From the cell containing the given text, extract its center point as [X, Y] coordinate. 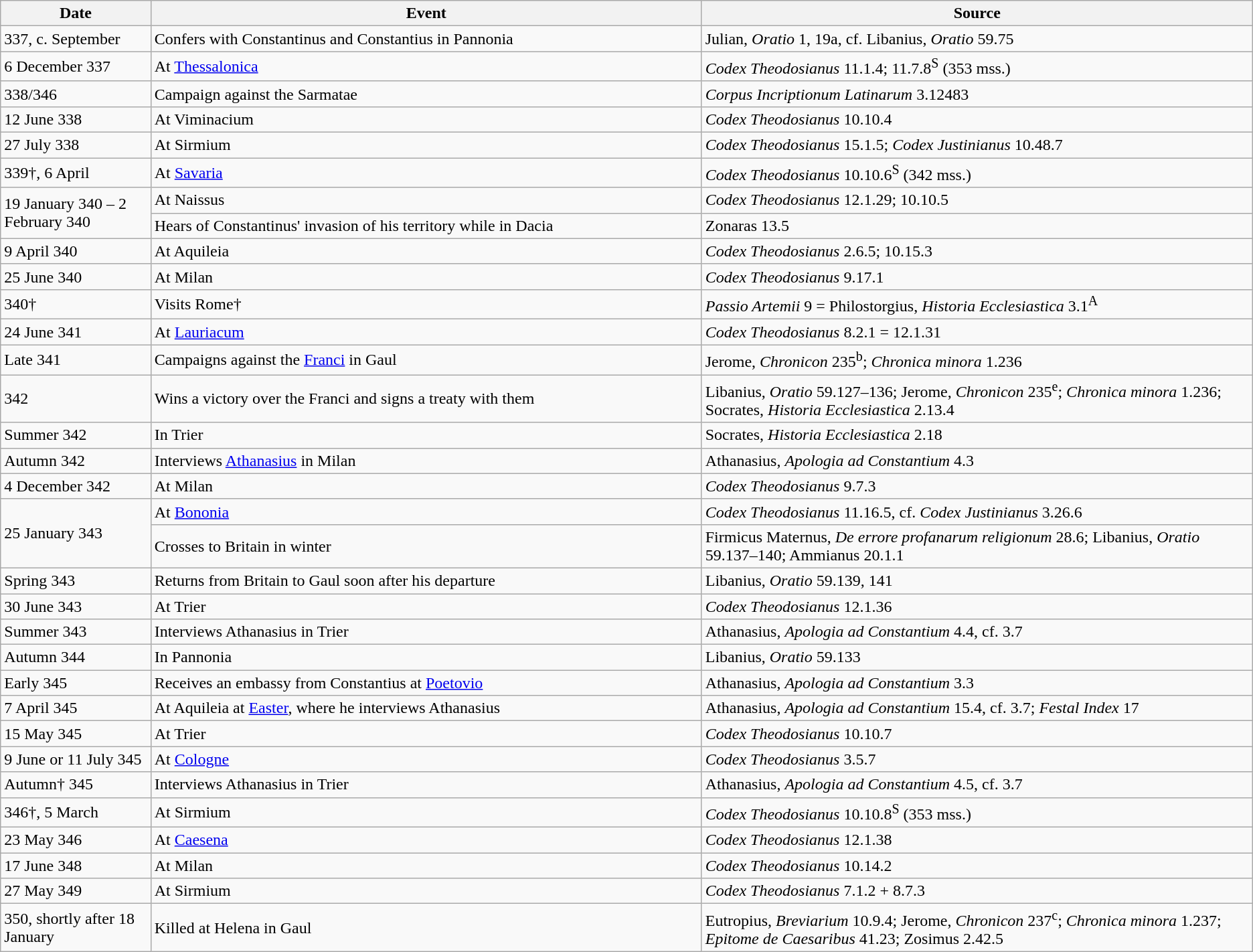
340† [76, 304]
Summer 343 [76, 632]
Codex Theodosianus 15.1.5; Codex Justinianus 10.48.7 [977, 145]
At Viminacium [426, 119]
25 January 343 [76, 533]
Codex Theodosianus 10.14.2 [977, 866]
Summer 342 [76, 435]
Firmicus Maternus, De errore profanarum religionum 28.6; Libanius, Oratio 59.137–140; Ammianus 20.1.1 [977, 546]
Athanasius, Apologia ad Constantium 4.4, cf. 3.7 [977, 632]
27 July 338 [76, 145]
346†, 5 March [76, 813]
Codex Theodosianus 10.10.7 [977, 734]
Source [977, 13]
9 June or 11 July 345 [76, 759]
At Aquileia at Easter, where he interviews Athanasius [426, 708]
Codex Theodosianus 3.5.7 [977, 759]
Campaign against the Sarmatae [426, 94]
Campaigns against the Franci in Gaul [426, 360]
9 April 340 [76, 251]
Libanius, Oratio 59.139, 141 [977, 580]
4 December 342 [76, 486]
Codex Theodosianus 2.6.5; 10.15.3 [977, 251]
Athanasius, Apologia ad Constantium 3.3 [977, 683]
24 June 341 [76, 332]
Codex Theodosianus 10.10.6S (342 mss.) [977, 173]
Codex Theodosianus 12.1.29; 10.10.5 [977, 200]
Date [76, 13]
In Pannonia [426, 657]
Codex Theodosianus 9.7.3 [977, 486]
337, c. September [76, 39]
At Savaria [426, 173]
6 December 337 [76, 67]
Interviews Athanasius in Milan [426, 461]
Jerome, Chronicon 235b; Chronica minora 1.236 [977, 360]
Returns from Britain to Gaul soon after his departure [426, 580]
At Lauriacum [426, 332]
342 [76, 399]
Codex Theodosianus 9.17.1 [977, 276]
Eutropius, Breviarium 10.9.4; Jerome, Chronicon 237c; Chronica minora 1.237; Epitome de Caesaribus 41.23; Zosimus 2.42.5 [977, 928]
Codex Theodosianus 11.16.5, cf. Codex Justinianus 3.26.6 [977, 511]
Visits Rome† [426, 304]
Spring 343 [76, 580]
Codex Theodosianus 10.10.8S (353 mss.) [977, 813]
At Caesena [426, 840]
In Trier [426, 435]
30 June 343 [76, 607]
Codex Theodosianus 11.1.4; 11.7.8S (353 mss.) [977, 67]
Hears of Constantinus' invasion of his territory while in Dacia [426, 226]
Autumn 344 [76, 657]
Athanasius, Apologia ad Constantium 4.3 [977, 461]
Early 345 [76, 683]
338/346 [76, 94]
Libanius, Oratio 59.127–136; Jerome, Chronicon 235e; Chronica minora 1.236; Socrates, Historia Ecclesiastica 2.13.4 [977, 399]
Wins a victory over the Franci and signs a treaty with them [426, 399]
Codex Theodosianus 7.1.2 + 8.7.3 [977, 891]
339†, 6 April [76, 173]
350, shortly after 18 January [76, 928]
17 June 348 [76, 866]
At Aquileia [426, 251]
Codex Theodosianus 12.1.36 [977, 607]
Corpus Incriptionum Latinarum 3.12483 [977, 94]
Athanasius, Apologia ad Constantium 4.5, cf. 3.7 [977, 785]
At Naissus [426, 200]
7 April 345 [76, 708]
15 May 345 [76, 734]
Late 341 [76, 360]
Killed at Helena in Gaul [426, 928]
Libanius, Oratio 59.133 [977, 657]
Zonaras 13.5 [977, 226]
Autumn 342 [76, 461]
Autumn† 345 [76, 785]
At Thessalonica [426, 67]
Socrates, Historia Ecclesiastica 2.18 [977, 435]
19 January 340 – 2 February 340 [76, 213]
27 May 349 [76, 891]
Crosses to Britain in winter [426, 546]
Julian, Oratio 1, 19a, cf. Libanius, Oratio 59.75 [977, 39]
At Cologne [426, 759]
Codex Theodosianus 10.10.4 [977, 119]
25 June 340 [76, 276]
Codex Theodosianus 12.1.38 [977, 840]
Codex Theodosianus 8.2.1 = 12.1.31 [977, 332]
At Bononia [426, 511]
Passio Artemii 9 = Philostorgius, Historia Ecclesiastica 3.1A [977, 304]
Confers with Constantinus and Constantius in Pannonia [426, 39]
Event [426, 13]
Receives an embassy from Constantius at Poetovio [426, 683]
Athanasius, Apologia ad Constantium 15.4, cf. 3.7; Festal Index 17 [977, 708]
23 May 346 [76, 840]
12 June 338 [76, 119]
